Identify which cell holds the provided text, then report its (x, y) central coordinate. 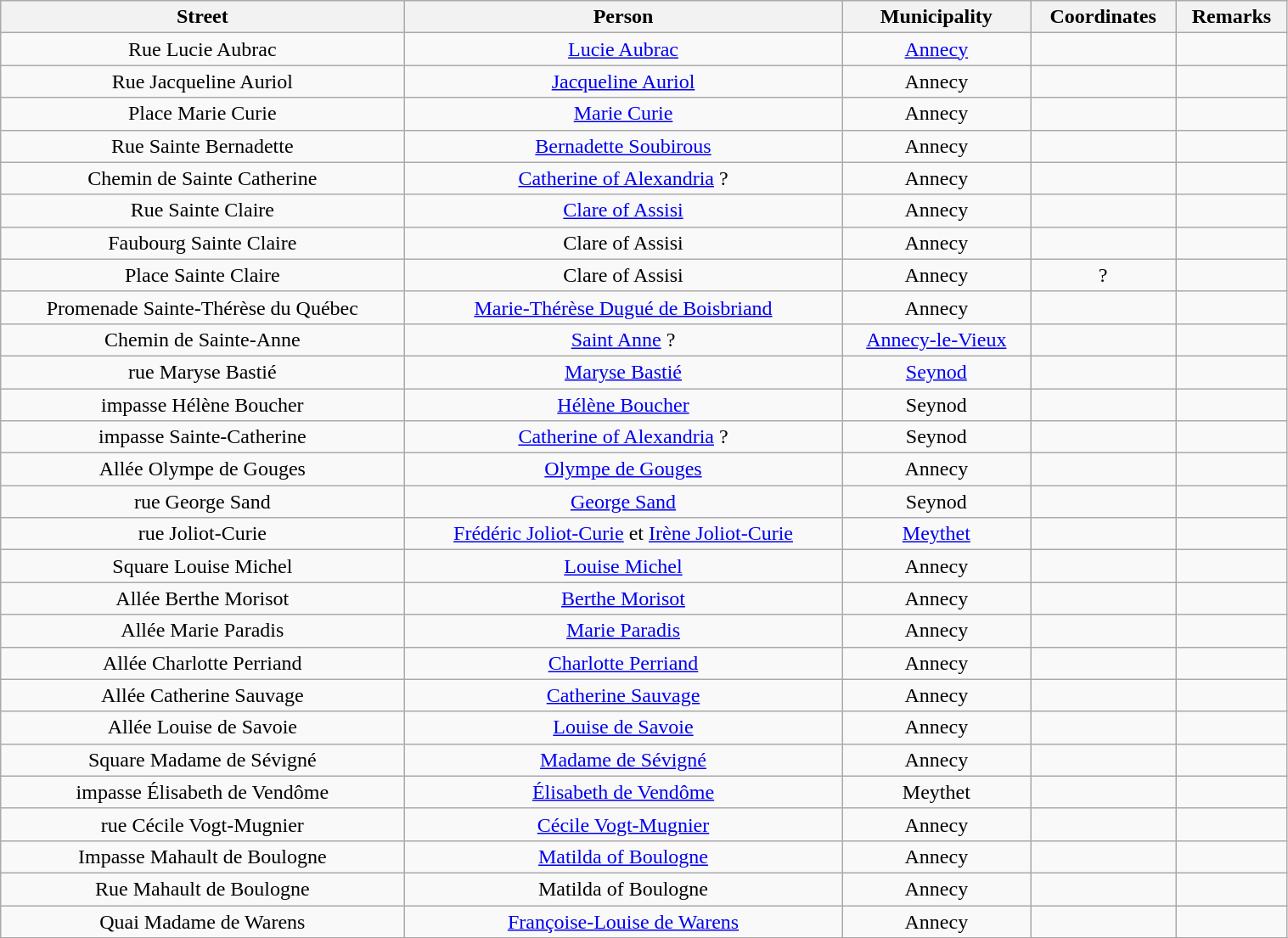
Allée Louise de Savoie (202, 727)
Marie Curie (623, 114)
Rue Jacqueline Auriol (202, 81)
Allée Catherine Sauvage (202, 695)
Berthe Morisot (623, 598)
Person (623, 17)
Charlotte Perriand (623, 663)
Madame de Sévigné (623, 760)
Annecy-le-Vieux (936, 340)
Marie Paradis (623, 631)
Rue Sainte Bernadette (202, 146)
Cécile Vogt-Mugnier (623, 824)
Impasse Mahault de Boulogne (202, 857)
George Sand (623, 502)
Square Louise Michel (202, 566)
Allée Marie Paradis (202, 631)
Promenade Sainte-Thérèse du Québec (202, 307)
Françoise-Louise de Warens (623, 921)
? (1104, 275)
Bernadette Soubirous (623, 146)
Rue Sainte Claire (202, 211)
Rue Lucie Aubrac (202, 49)
Olympe de Gouges (623, 469)
Marie-Thérèse Dugué de Boisbriand (623, 307)
Élisabeth de Vendôme (623, 792)
Chemin de Sainte-Anne (202, 340)
Allée Berthe Morisot (202, 598)
Square Madame de Sévigné (202, 760)
Lucie Aubrac (623, 49)
rue Cécile Vogt-Mugnier (202, 824)
Municipality (936, 17)
Frédéric Joliot-Curie et Irène Joliot-Curie (623, 534)
Chemin de Sainte Catherine (202, 178)
Place Sainte Claire (202, 275)
impasse Élisabeth de Vendôme (202, 792)
impasse Hélène Boucher (202, 405)
Coordinates (1104, 17)
impasse Sainte-Catherine (202, 437)
Catherine Sauvage (623, 695)
Hélène Boucher (623, 405)
Faubourg Sainte Claire (202, 243)
Saint Anne ? (623, 340)
Allée Olympe de Gouges (202, 469)
Remarks (1231, 17)
rue Maryse Bastié (202, 372)
rue George Sand (202, 502)
Maryse Bastié (623, 372)
Louise Michel (623, 566)
rue Joliot-Curie (202, 534)
Louise de Savoie (623, 727)
Quai Madame de Warens (202, 921)
Place Marie Curie (202, 114)
Street (202, 17)
Rue Mahault de Boulogne (202, 889)
Allée Charlotte Perriand (202, 663)
Jacqueline Auriol (623, 81)
